Find where the given text appears and provide that cell's center as [x, y] coordinate. 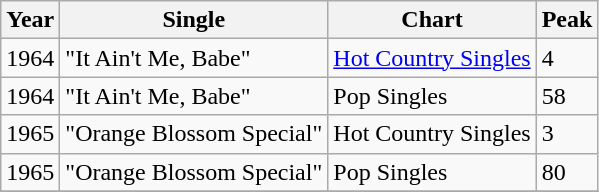
3 [567, 134]
58 [567, 96]
Year [30, 20]
Single [194, 20]
Chart [432, 20]
80 [567, 172]
4 [567, 58]
Peak [567, 20]
